Pinpoint the cell where the given text exists, returning its [X, Y] midpoint coordinate. 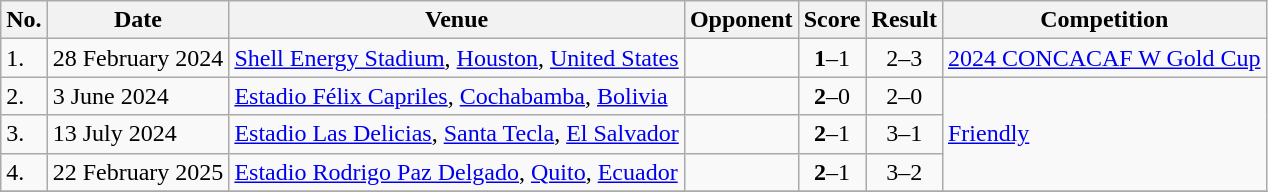
Result [904, 20]
2–3 [904, 58]
Venue [456, 20]
Estadio Félix Capriles, Cochabamba, Bolivia [456, 96]
Estadio Las Delicias, Santa Tecla, El Salvador [456, 134]
22 February 2025 [138, 172]
No. [24, 20]
Score [832, 20]
1–1 [832, 58]
13 July 2024 [138, 134]
3 June 2024 [138, 96]
Estadio Rodrigo Paz Delgado, Quito, Ecuador [456, 172]
2024 CONCACAF W Gold Cup [1104, 58]
28 February 2024 [138, 58]
1. [24, 58]
Opponent [741, 20]
2. [24, 96]
Friendly [1104, 134]
4. [24, 172]
3. [24, 134]
Competition [1104, 20]
Shell Energy Stadium, Houston, United States [456, 58]
3–2 [904, 172]
3–1 [904, 134]
Date [138, 20]
